Extract the [x, y] coordinate from the center of the cell holding the provided text.  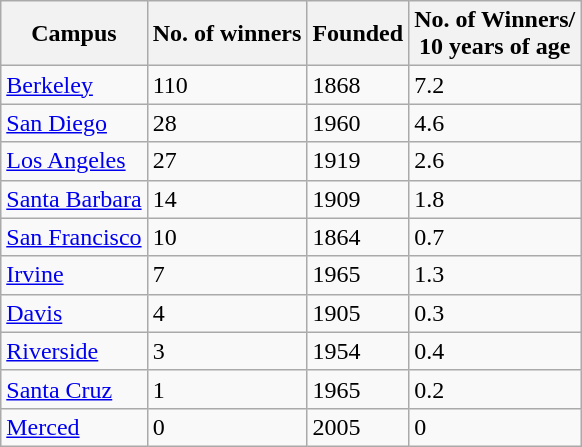
1.3 [495, 275]
27 [227, 161]
7.2 [495, 85]
1909 [358, 199]
1 [227, 389]
28 [227, 123]
1868 [358, 85]
4.6 [495, 123]
1.8 [495, 199]
0.3 [495, 313]
1864 [358, 237]
0.2 [495, 389]
Campus [74, 34]
1960 [358, 123]
San Diego [74, 123]
Los Angeles [74, 161]
2.6 [495, 161]
No. of Winners/10 years of age [495, 34]
0.7 [495, 237]
7 [227, 275]
No. of winners [227, 34]
Irvine [74, 275]
Founded [358, 34]
Riverside [74, 351]
4 [227, 313]
1919 [358, 161]
10 [227, 237]
2005 [358, 427]
1954 [358, 351]
3 [227, 351]
San Francisco [74, 237]
14 [227, 199]
Merced [74, 427]
Berkeley [74, 85]
Santa Cruz [74, 389]
110 [227, 85]
Davis [74, 313]
Santa Barbara [74, 199]
1905 [358, 313]
0.4 [495, 351]
